Find where the given text appears and provide that cell's center as (X, Y) coordinate. 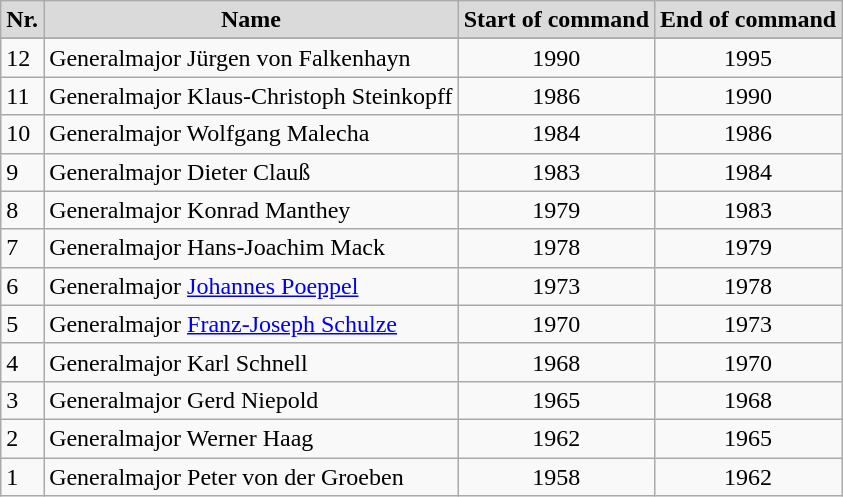
Generalmajor Konrad Manthey (252, 210)
Start of command (556, 20)
12 (22, 58)
1 (22, 477)
2 (22, 438)
Generalmajor Klaus-Christoph Steinkopff (252, 96)
Generalmajor Jürgen von Falkenhayn (252, 58)
Generalmajor Dieter Clauß (252, 172)
6 (22, 286)
11 (22, 96)
1995 (748, 58)
Name (252, 20)
4 (22, 362)
Generalmajor Gerd Niepold (252, 400)
8 (22, 210)
9 (22, 172)
1958 (556, 477)
7 (22, 248)
Nr. (22, 20)
Generalmajor Franz-Joseph Schulze (252, 324)
3 (22, 400)
End of command (748, 20)
5 (22, 324)
10 (22, 134)
Generalmajor Peter von der Groeben (252, 477)
Generalmajor Johannes Poeppel (252, 286)
Generalmajor Karl Schnell (252, 362)
Generalmajor Werner Haag (252, 438)
Generalmajor Hans-Joachim Mack (252, 248)
Generalmajor Wolfgang Malecha (252, 134)
